Search for the cell housing the specified text and yield its [x, y] center coordinate. 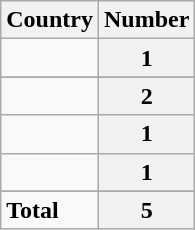
Number [146, 20]
Country [50, 20]
5 [146, 210]
Total [50, 210]
2 [146, 96]
